Find where the given text appears and provide that cell's center as [X, Y] coordinate. 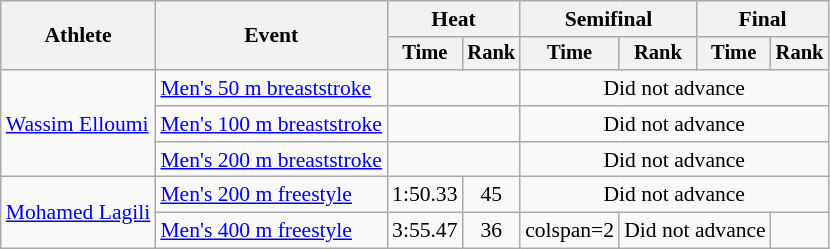
45 [492, 195]
3:55.47 [424, 231]
Men's 100 m breaststroke [271, 124]
colspan=2 [570, 231]
36 [492, 231]
Men's 400 m freestyle [271, 231]
Final [763, 19]
Event [271, 36]
Mohamed Lagili [78, 212]
Men's 200 m breaststroke [271, 160]
1:50.33 [424, 195]
Athlete [78, 36]
Men's 50 m breaststroke [271, 88]
Men's 200 m freestyle [271, 195]
Wassim Elloumi [78, 124]
Heat [454, 19]
Semifinal [608, 19]
